Return [X, Y] of the center of cell containing provided text 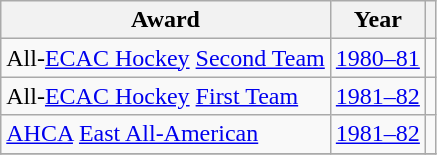
1980–81 [378, 58]
AHCA East All-American [166, 134]
Award [166, 20]
All-ECAC Hockey Second Team [166, 58]
All-ECAC Hockey First Team [166, 96]
Year [378, 20]
